Return the (x, y) coordinate for the center point of the cell that contains the specified text.  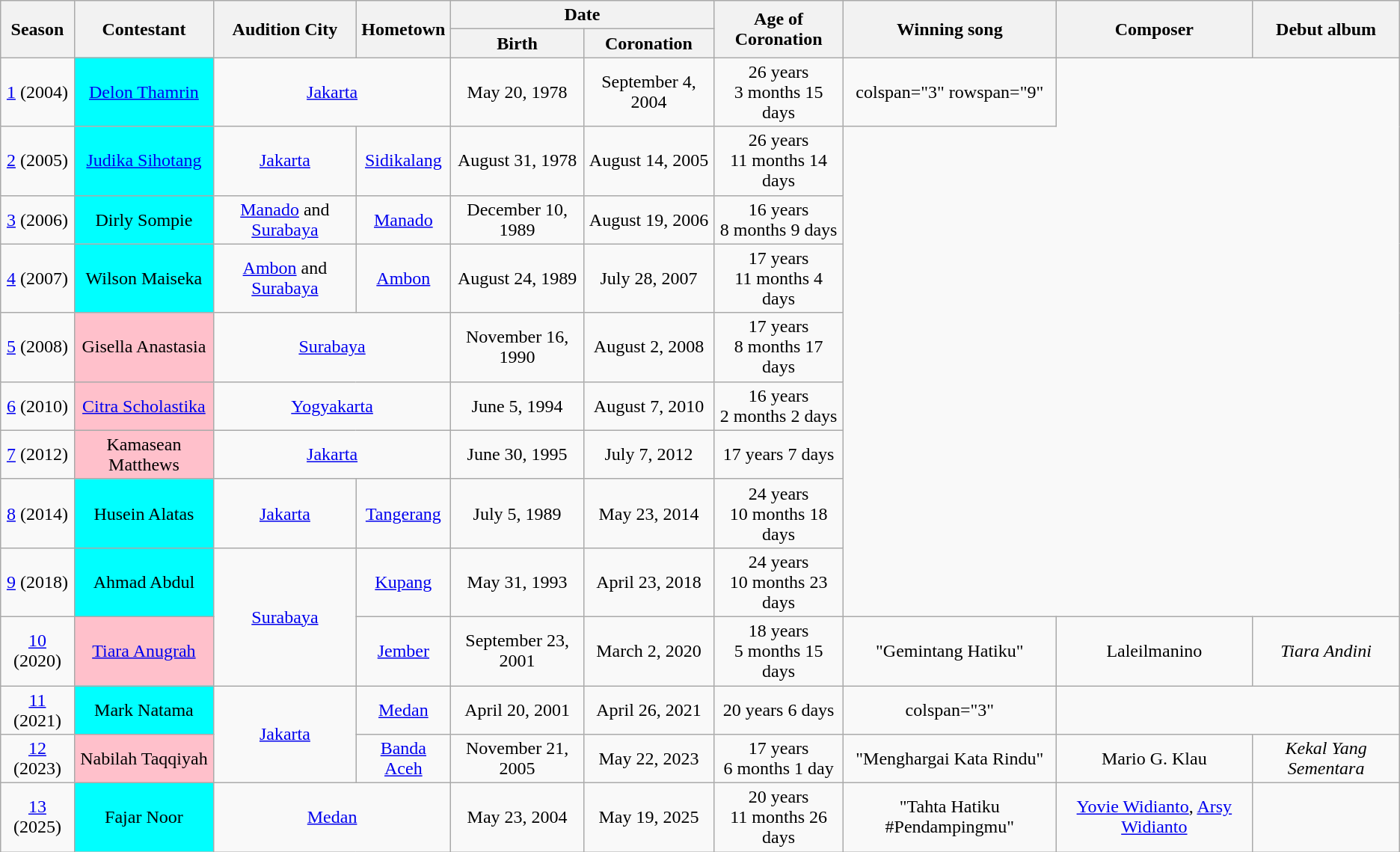
Citra Scholastika (144, 405)
Mark Natama (144, 709)
26 years3 months 15 days (779, 92)
26 years11 months 14 days (779, 161)
10 (2020) (37, 651)
March 2, 2020 (649, 651)
September 4, 2004 (649, 92)
November 16, 1990 (518, 347)
May 22, 2023 (649, 758)
Hometown (403, 29)
Dirly Sompie (144, 220)
Nabilah Taqqiyah (144, 758)
colspan="3" (950, 709)
Kamasean Matthews (144, 455)
Gisella Anastasia (144, 347)
Laleilmanino (1155, 651)
Manado and Surabaya (285, 220)
"Gemintang Hatiku" (950, 651)
Wilson Maiseka (144, 278)
9 (2018) (37, 582)
16 years2 months 2 days (779, 405)
24 years10 months 23 days (779, 582)
24 years10 months 18 days (779, 513)
12 (2023) (37, 758)
16 years8 months 9 days (779, 220)
Husein Alatas (144, 513)
1 (2004) (37, 92)
colspan="3" rowspan="9" (950, 92)
August 24, 1989 (518, 278)
Age ofCoronation (779, 29)
Contestant (144, 29)
Ambon and Surabaya (285, 278)
Kupang (403, 582)
Mario G. Klau (1155, 758)
May 23, 2004 (518, 818)
Ambon (403, 278)
May 20, 1978 (518, 92)
20 years 6 days (779, 709)
December 10, 1989 (518, 220)
June 30, 1995 (518, 455)
May 23, 2014 (649, 513)
17 years11 months 4 days (779, 278)
"Tahta Hatiku #Pendampingmu" (950, 818)
Judika Sihotang (144, 161)
June 5, 1994 (518, 405)
Yovie Widianto, Arsy Widianto (1155, 818)
August 7, 2010 (649, 405)
Date (583, 15)
April 23, 2018 (649, 582)
Jember (403, 651)
November 21, 2005 (518, 758)
Tiara Anugrah (144, 651)
Delon Thamrin (144, 92)
18 years5 months 15 days (779, 651)
Winning song (950, 29)
August 31, 1978 (518, 161)
April 20, 2001 (518, 709)
Banda Aceh (403, 758)
20 years11 months 26 days (779, 818)
"Menghargai Kata Rindu" (950, 758)
17 years8 months 17 days (779, 347)
6 (2010) (37, 405)
4 (2007) (37, 278)
Sidikalang (403, 161)
Fajar Noor (144, 818)
Ahmad Abdul (144, 582)
Tiara Andini (1326, 651)
5 (2008) (37, 347)
Manado (403, 220)
July 5, 1989 (518, 513)
May 31, 1993 (518, 582)
3 (2006) (37, 220)
11 (2021) (37, 709)
Kekal Yang Sementara (1326, 758)
Birth (518, 43)
August 14, 2005 (649, 161)
Coronation (649, 43)
2 (2005) (37, 161)
August 2, 2008 (649, 347)
Yogyakarta (332, 405)
Debut album (1326, 29)
8 (2014) (37, 513)
17 years 7 days (779, 455)
Composer (1155, 29)
13 (2025) (37, 818)
July 7, 2012 (649, 455)
September 23, 2001 (518, 651)
Season (37, 29)
17 years6 months 1 day (779, 758)
April 26, 2021 (649, 709)
7 (2012) (37, 455)
July 28, 2007 (649, 278)
Tangerang (403, 513)
Audition City (285, 29)
May 19, 2025 (649, 818)
August 19, 2006 (649, 220)
